Extract the (X, Y) coordinate from the center of the cell holding the provided text.  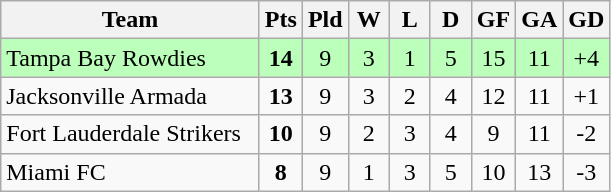
L (410, 20)
Team (130, 20)
D (450, 20)
Pts (280, 20)
Fort Lauderdale Strikers (130, 134)
15 (493, 58)
-3 (586, 172)
W (368, 20)
12 (493, 96)
-2 (586, 134)
GF (493, 20)
+1 (586, 96)
14 (280, 58)
Pld (325, 20)
Tampa Bay Rowdies (130, 58)
Jacksonville Armada (130, 96)
Miami FC (130, 172)
GD (586, 20)
+4 (586, 58)
8 (280, 172)
GA (540, 20)
